For the text-containing cell, return its midpoint in [X, Y] coordinate format. 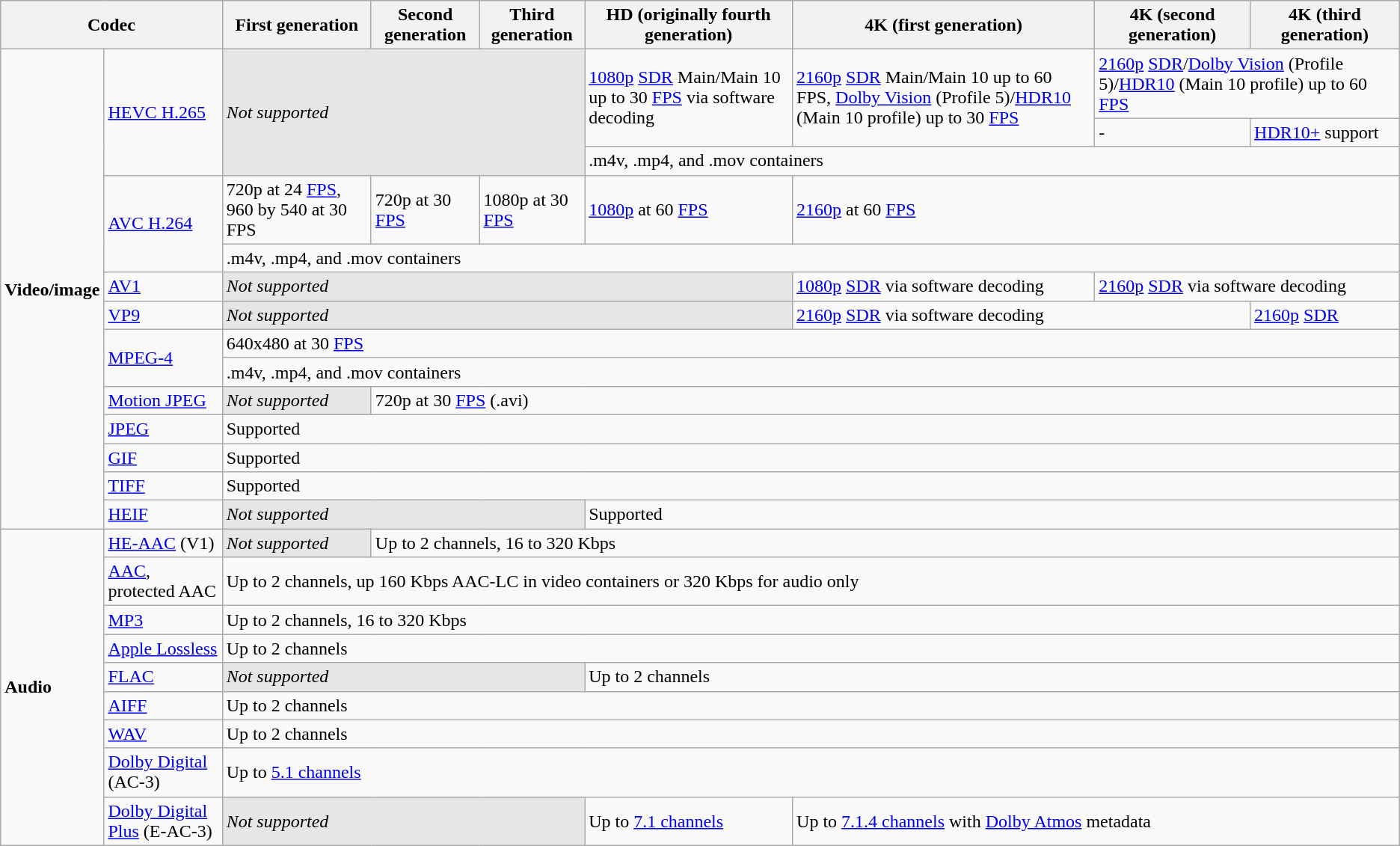
4K (third generation) [1325, 25]
Dolby Digital (AC-3) [163, 772]
JPEG [163, 429]
720p at 30 FPS (.avi) [885, 400]
First generation [296, 25]
Up to 5.1 channels [811, 772]
AIFF [163, 705]
720p at 24 FPS, 960 by 540 at 30 FPS [296, 209]
Codec [111, 25]
HE-AAC (V1) [163, 543]
Up to 7.1 channels [689, 821]
HEVC H.265 [163, 112]
1080p at 30 FPS [532, 209]
MP3 [163, 620]
AV1 [163, 286]
AVC H.264 [163, 224]
1080p SDR via software decoding [944, 286]
Apple Lossless [163, 649]
Video/image [52, 289]
HD (originally fourth generation) [689, 25]
Second generation [425, 25]
HEIF [163, 515]
TIFF [163, 486]
2160p SDR Main/Main 10 up to 60 FPS, Dolby Vision (Profile 5)/HDR10 (Main 10 profile) up to 30 FPS [944, 98]
HDR10+ support [1325, 132]
WAV [163, 734]
Audio [52, 687]
Dolby Digital Plus (E-AC-3) [163, 821]
2160p SDR/Dolby Vision (Profile 5)/HDR10 (Main 10 profile) up to 60 FPS [1247, 84]
- [1173, 132]
2160p at 60 FPS [1096, 209]
2160p SDR [1325, 315]
4K (second generation) [1173, 25]
720p at 30 FPS [425, 209]
Up to 2 channels, up 160 Kbps AAC-LC in video containers or 320 Kbps for audio only [811, 582]
VP9 [163, 315]
4K (first generation) [944, 25]
GIF [163, 457]
Motion JPEG [163, 400]
Third generation [532, 25]
640x480 at 30 FPS [811, 343]
FLAC [163, 677]
AAC, protected AAC [163, 582]
1080p at 60 FPS [689, 209]
Up to 7.1.4 channels with Dolby Atmos metadata [1096, 821]
1080p SDR Main/Main 10 up to 30 FPS via software decoding [689, 98]
MPEG-4 [163, 358]
